Determine the [x, y] coordinate at the center of the cell enclosing the given text.  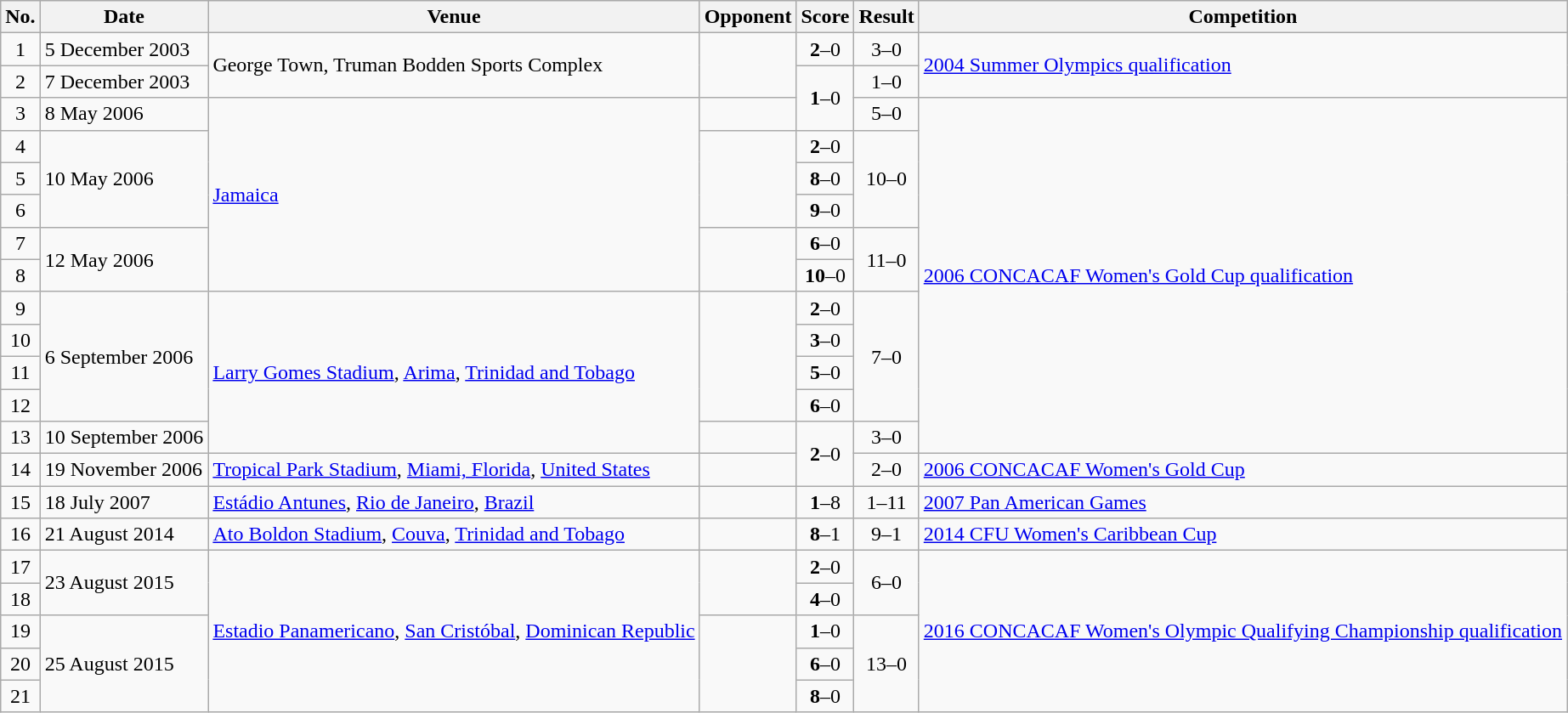
2004 Summer Olympics qualification [1243, 65]
8–1 [825, 535]
Estádio Antunes, Rio de Janeiro, Brazil [454, 502]
2006 CONCACAF Women's Gold Cup qualification [1243, 275]
4–0 [825, 599]
2016 CONCACAF Women's Olympic Qualifying Championship qualification [1243, 631]
18 [20, 599]
5 [20, 178]
12 [20, 405]
Larry Gomes Stadium, Arima, Trinidad and Tobago [454, 372]
21 [20, 696]
5 December 2003 [124, 49]
19 November 2006 [124, 470]
George Town, Truman Bodden Sports Complex [454, 65]
9–1 [886, 535]
20 [20, 664]
14 [20, 470]
12 May 2006 [124, 259]
Date [124, 17]
Estadio Panamericano, San Cristóbal, Dominican Republic [454, 631]
8 May 2006 [124, 114]
9 [20, 308]
11 [20, 372]
25 August 2015 [124, 664]
Result [886, 17]
7 [20, 243]
9–0 [825, 211]
Jamaica [454, 195]
17 [20, 567]
8 [20, 275]
Venue [454, 17]
3 [20, 114]
1–8 [825, 502]
6 [20, 211]
Ato Boldon Stadium, Couva, Trinidad and Tobago [454, 535]
2 [20, 82]
Competition [1243, 17]
18 July 2007 [124, 502]
2014 CFU Women's Caribbean Cup [1243, 535]
13 [20, 438]
1–11 [886, 502]
19 [20, 631]
7 December 2003 [124, 82]
2006 CONCACAF Women's Gold Cup [1243, 470]
23 August 2015 [124, 583]
15 [20, 502]
1 [20, 49]
No. [20, 17]
Opponent [748, 17]
2007 Pan American Games [1243, 502]
7–0 [886, 356]
21 August 2014 [124, 535]
10 [20, 340]
Tropical Park Stadium, Miami, Florida, United States [454, 470]
16 [20, 535]
4 [20, 146]
10 September 2006 [124, 438]
10 May 2006 [124, 178]
Score [825, 17]
11–0 [886, 259]
6 September 2006 [124, 356]
13–0 [886, 664]
